Find where the given text appears and provide that cell's center as (X, Y) coordinate. 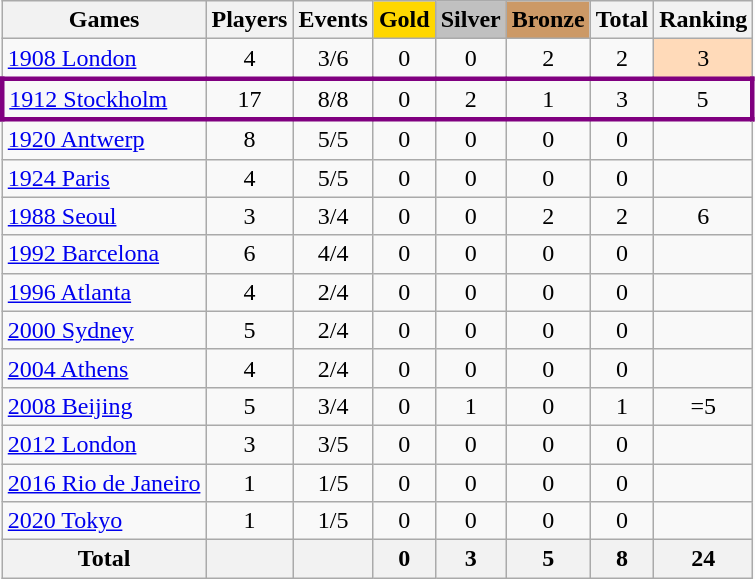
1920 Antwerp (104, 139)
Bronze (548, 20)
2012 London (104, 444)
2008 Beijing (104, 406)
3/6 (333, 59)
1912 Stockholm (104, 98)
8/8 (333, 98)
Ranking (704, 20)
1908 London (104, 59)
17 (250, 98)
1924 Paris (104, 178)
=5 (704, 406)
4/4 (333, 254)
2004 Athens (104, 368)
2020 Tokyo (104, 521)
1996 Atlanta (104, 292)
Players (250, 20)
1988 Seoul (104, 216)
2016 Rio de Janeiro (104, 483)
Gold (404, 20)
24 (704, 559)
Games (104, 20)
3/5 (333, 444)
Silver (470, 20)
1992 Barcelona (104, 254)
Events (333, 20)
2000 Sydney (104, 330)
